Determine the [X, Y] coordinate at the center of the cell enclosing the given text.  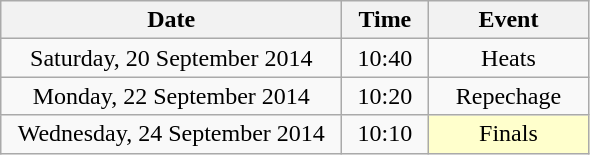
Monday, 22 September 2014 [172, 96]
Time [385, 20]
10:40 [385, 58]
10:20 [385, 96]
Finals [508, 134]
10:10 [385, 134]
Date [172, 20]
Wednesday, 24 September 2014 [172, 134]
Repechage [508, 96]
Heats [508, 58]
Event [508, 20]
Saturday, 20 September 2014 [172, 58]
